Detect which cell encompasses the target text, then output its (X, Y) center coordinate. 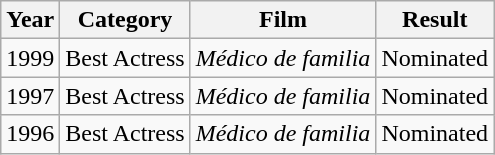
1997 (30, 96)
Result (435, 20)
1996 (30, 134)
Year (30, 20)
1999 (30, 58)
Film (283, 20)
Category (125, 20)
